Extract the [X, Y] coordinate from the center of the cell holding the provided text.  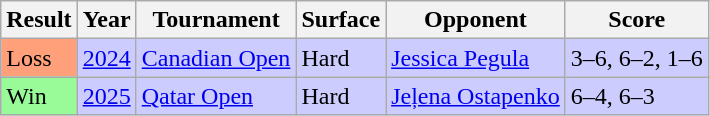
Score [636, 20]
2025 [106, 96]
Tournament [216, 20]
Year [106, 20]
Surface [341, 20]
Loss [39, 58]
Win [39, 96]
3–6, 6–2, 1–6 [636, 58]
Opponent [476, 20]
6–4, 6–3 [636, 96]
Canadian Open [216, 58]
Qatar Open [216, 96]
Result [39, 20]
Jeļena Ostapenko [476, 96]
2024 [106, 58]
Jessica Pegula [476, 58]
